Locate the cell with the specified text and output its [x, y] center coordinate. 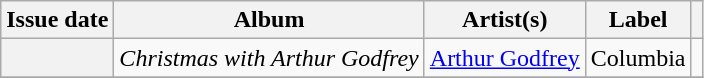
Columbia [638, 58]
Issue date [58, 20]
Artist(s) [504, 20]
Arthur Godfrey [504, 58]
Label [638, 20]
Album [269, 20]
Christmas with Arthur Godfrey [269, 58]
